Locate the cell with the specified text and output its (x, y) center coordinate. 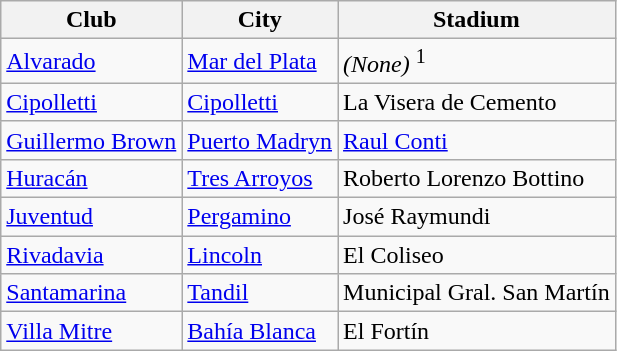
Santamarina (92, 293)
Raul Conti (477, 140)
La Visera de Cemento (477, 102)
Club (92, 20)
Roberto Lorenzo Bottino (477, 178)
El Coliseo (477, 255)
Tres Arroyos (260, 178)
(None) 1 (477, 62)
Villa Mitre (92, 331)
Lincoln (260, 255)
Bahía Blanca (260, 331)
Guillermo Brown (92, 140)
Stadium (477, 20)
Rivadavia (92, 255)
Tandil (260, 293)
Alvarado (92, 62)
City (260, 20)
Juventud (92, 217)
Puerto Madryn (260, 140)
José Raymundi (477, 217)
Pergamino (260, 217)
Mar del Plata (260, 62)
El Fortín (477, 331)
Huracán (92, 178)
Municipal Gral. San Martín (477, 293)
